Return [X, Y] of the center of cell containing provided text 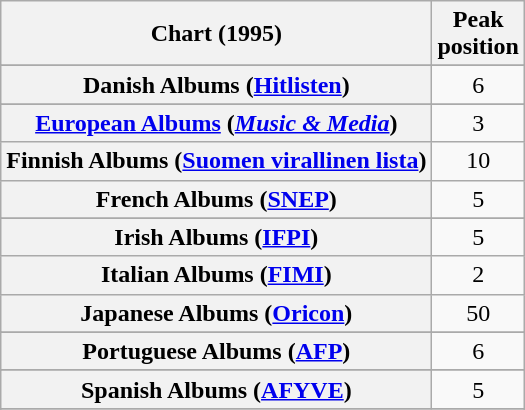
Spanish Albums (AFYVE) [216, 389]
3 [478, 123]
French Albums (SNEP) [216, 199]
Danish Albums (Hitlisten) [216, 85]
Peakposition [478, 34]
European Albums (Music & Media) [216, 123]
50 [478, 313]
2 [478, 275]
Portuguese Albums (AFP) [216, 351]
Irish Albums (IFPI) [216, 237]
Finnish Albums (Suomen virallinen lista) [216, 161]
Italian Albums (FIMI) [216, 275]
Japanese Albums (Oricon) [216, 313]
10 [478, 161]
Chart (1995) [216, 34]
